Return the [x, y] coordinate for the center point of the cell that contains the specified text.  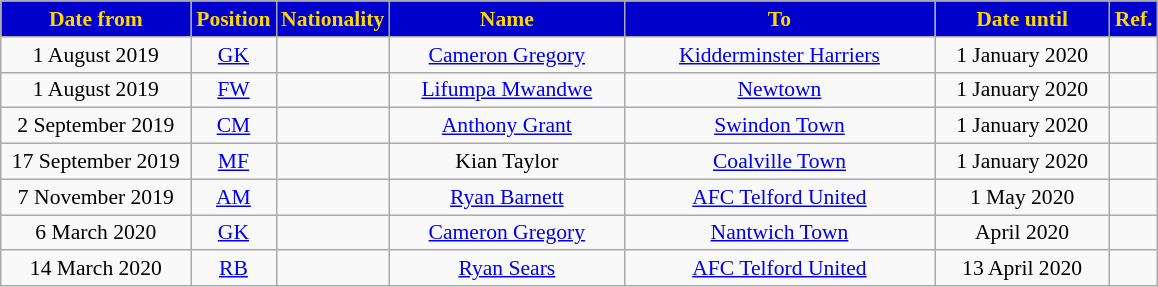
FW [234, 90]
To [779, 19]
Kidderminster Harriers [779, 55]
MF [234, 162]
Lifumpa Mwandwe [506, 90]
14 March 2020 [96, 269]
Position [234, 19]
6 March 2020 [96, 233]
17 September 2019 [96, 162]
Newtown [779, 90]
1 May 2020 [1022, 197]
CM [234, 126]
2 September 2019 [96, 126]
13 April 2020 [1022, 269]
Nantwich Town [779, 233]
Ref. [1134, 19]
April 2020 [1022, 233]
Ryan Sears [506, 269]
Nationality [332, 19]
7 November 2019 [96, 197]
Kian Taylor [506, 162]
AM [234, 197]
Swindon Town [779, 126]
Date until [1022, 19]
Ryan Barnett [506, 197]
RB [234, 269]
Name [506, 19]
Anthony Grant [506, 126]
Date from [96, 19]
Coalville Town [779, 162]
